Output the (X, Y) coordinate of the center of the cell containing the given text.  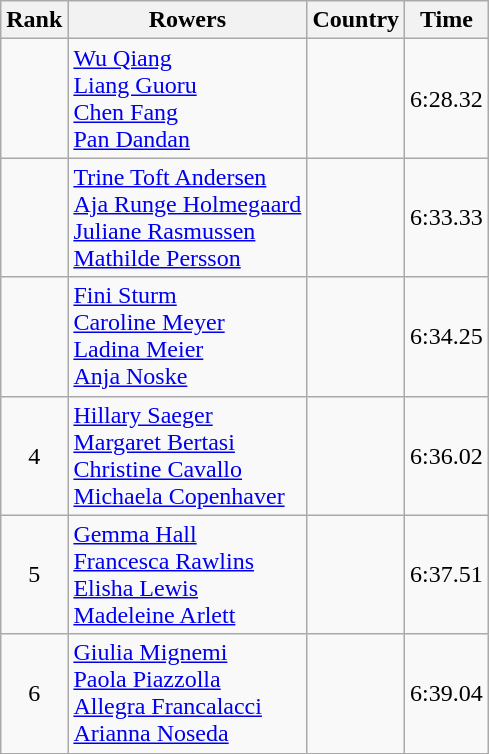
4 (34, 456)
6:28.32 (447, 98)
6:34.25 (447, 336)
Wu QiangLiang GuoruChen FangPan Dandan (188, 98)
6:37.51 (447, 574)
Country (356, 20)
Hillary SaegerMargaret BertasiChristine CavalloMichaela Copenhaver (188, 456)
Rank (34, 20)
Time (447, 20)
6:33.33 (447, 218)
6 (34, 694)
6:36.02 (447, 456)
Gemma HallFrancesca RawlinsElisha LewisMadeleine Arlett (188, 574)
6:39.04 (447, 694)
Giulia MignemiPaola PiazzollaAllegra FrancalacciArianna Noseda (188, 694)
Fini SturmCaroline MeyerLadina MeierAnja Noske (188, 336)
5 (34, 574)
Trine Toft AndersenAja Runge HolmegaardJuliane RasmussenMathilde Persson (188, 218)
Rowers (188, 20)
